Find where the given text appears and provide that cell's center as [X, Y] coordinate. 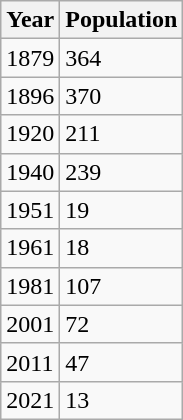
18 [122, 248]
211 [122, 134]
1879 [30, 58]
2001 [30, 324]
1961 [30, 248]
Year [30, 20]
19 [122, 210]
1896 [30, 96]
2011 [30, 362]
Population [122, 20]
107 [122, 286]
364 [122, 58]
1951 [30, 210]
370 [122, 96]
1920 [30, 134]
47 [122, 362]
13 [122, 400]
72 [122, 324]
2021 [30, 400]
1940 [30, 172]
1981 [30, 286]
239 [122, 172]
